Return (x, y) of the center of cell containing provided text 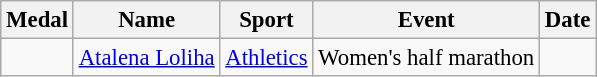
Sport (266, 20)
Name (146, 20)
Women's half marathon (426, 58)
Event (426, 20)
Atalena Loliha (146, 58)
Date (568, 20)
Athletics (266, 58)
Medal (38, 20)
